Pinpoint the cell where the given text exists, returning its [x, y] midpoint coordinate. 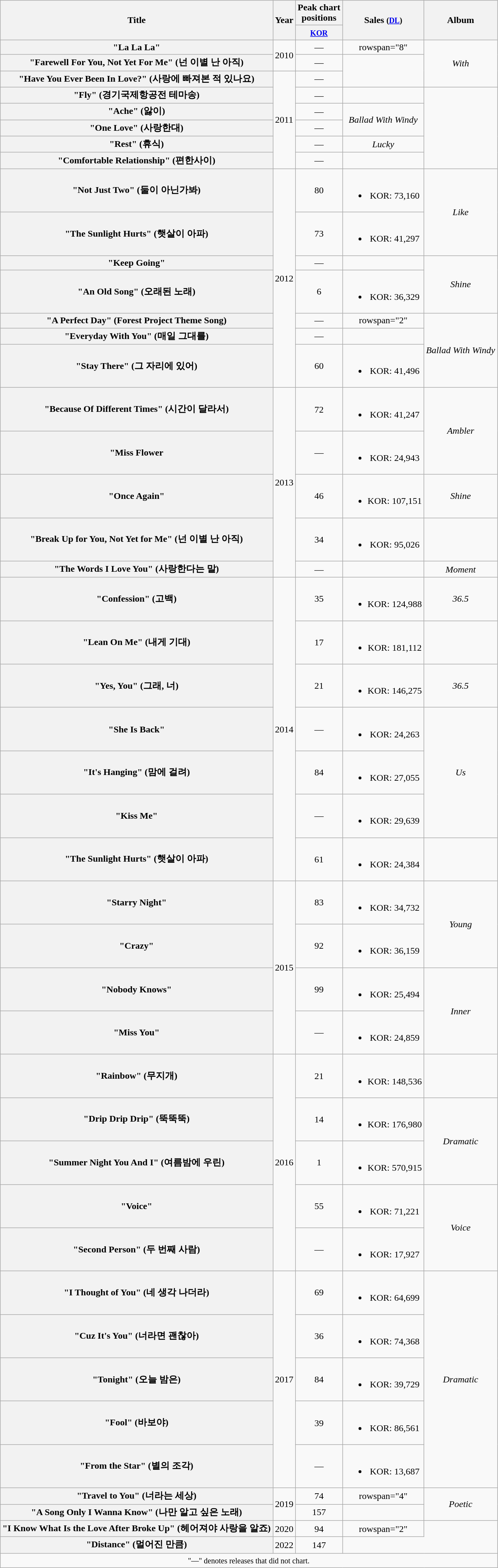
KOR: 24,943 [383, 452]
"—" denotes releases that did not chart. [249, 1560]
60 [319, 366]
"Second Person" (두 번째 사람) [137, 1249]
KOR: 74,368 [383, 1336]
KOR: 107,151 [383, 496]
"The Words I Love You" (사랑한다는 말) [137, 569]
"Everyday With You" (매일 그대를) [137, 336]
"Keep Going" [137, 263]
"Comfortable Relationship" (편한사이) [137, 160]
KOR: 570,915 [383, 1163]
17 [319, 643]
"It's Hanging" (맘에 걸려) [137, 772]
"La La La" [137, 47]
"Rainbow" (무지개) [137, 1076]
Poetic [460, 1504]
KOR: 13,687 [383, 1466]
46 [319, 496]
KOR: 176,980 [383, 1119]
KOR: 24,859 [383, 1032]
KOR: 86,561 [383, 1423]
KOR: 41,297 [383, 234]
With [460, 64]
"Confession" (고백) [137, 599]
KOR: 24,384 [383, 859]
"Fool" (바보야) [137, 1423]
"Because Of Different Times" (시간이 달라서) [137, 410]
"Starry Night" [137, 903]
rowspan="4" [383, 1496]
KOR: 146,275 [383, 686]
6 [319, 291]
147 [319, 1545]
"Drip Drip Drip" (뚝뚝뚝) [137, 1119]
2011 [284, 120]
"From the Star" (별의 조각) [137, 1466]
73 [319, 234]
"Tonight" (오늘 밤은) [137, 1380]
94 [319, 1529]
"Farewell For You, Not Yet For Me" (넌 이별 난 아직) [137, 63]
Inner [460, 1011]
Voice [460, 1227]
"Travel to You" (너라는 세상) [137, 1496]
74 [319, 1496]
KOR: 181,112 [383, 643]
"I Thought of You" (네 생각 나더라) [137, 1293]
"Voice" [137, 1206]
KOR: 24,263 [383, 729]
Young [460, 924]
"Crazy" [137, 946]
55 [319, 1206]
KOR: 95,026 [383, 539]
KOR: 29,639 [383, 816]
34 [319, 539]
"Miss You" [137, 1032]
"Have You Ever Been In Love?" (사랑에 빠져본 적 있나요) [137, 79]
rowspan="8" [383, 47]
"An Old Song" (오래된 노래) [137, 291]
KOR: 36,329 [383, 291]
36 [319, 1336]
2010 [284, 55]
"Cuz It's You" (너라면 괜찮아) [137, 1336]
Sales (DL) [383, 20]
83 [319, 903]
"Nobody Knows" [137, 989]
"Not Just Two" (둘이 아닌가봐) [137, 190]
KOR: 148,536 [383, 1076]
"One Love" (사랑한대) [137, 128]
Moment [460, 569]
2022 [284, 1545]
Year [284, 20]
2013 [284, 482]
"Lean On Me" (내게 기대) [137, 643]
2020 [284, 1529]
KOR: 71,221 [383, 1206]
2012 [284, 278]
"Kiss Me" [137, 816]
61 [319, 859]
Lucky [383, 144]
157 [319, 1512]
Title [137, 20]
"Ache" (앓이) [137, 112]
KOR: 41,496 [383, 366]
99 [319, 989]
2019 [284, 1504]
Peak chart positions [319, 13]
"Fly" (경기국제항공전 테마송) [137, 95]
14 [319, 1119]
2015 [284, 967]
2017 [284, 1380]
Album [460, 20]
72 [319, 410]
KOR: 34,732 [383, 903]
2016 [284, 1163]
Ambler [460, 431]
"A Perfect Day" (Forest Project Theme Song) [137, 321]
KOR: 124,988 [383, 599]
"I Know What Is the Love After Broke Up" (헤어져야 사랑을 알죠) [137, 1529]
Us [460, 772]
Like [460, 212]
KOR: 39,729 [383, 1380]
KOR [319, 33]
69 [319, 1293]
80 [319, 190]
"She Is Back" [137, 729]
KOR: 73,160 [383, 190]
"Distance" (멀어진 만큼) [137, 1545]
92 [319, 946]
KOR: 27,055 [383, 772]
"Yes, You" (그래, 너) [137, 686]
KOR: 17,927 [383, 1249]
39 [319, 1423]
KOR: 41,247 [383, 410]
KOR: 36,159 [383, 946]
2014 [284, 729]
"Miss Flower [137, 452]
KOR: 25,494 [383, 989]
1 [319, 1163]
35 [319, 599]
"Break Up for You, Not Yet for Me" (넌 이별 난 아직) [137, 539]
"Summer Night You And I" (여름밤에 우린) [137, 1163]
"Stay There" (그 자리에 있어) [137, 366]
"Once Again" [137, 496]
KOR: 64,699 [383, 1293]
"A Song Only I Wanna Know" (나만 알고 싶은 노래) [137, 1512]
"Rest" (휴식) [137, 144]
